Search for the cell housing the specified text and yield its [x, y] center coordinate. 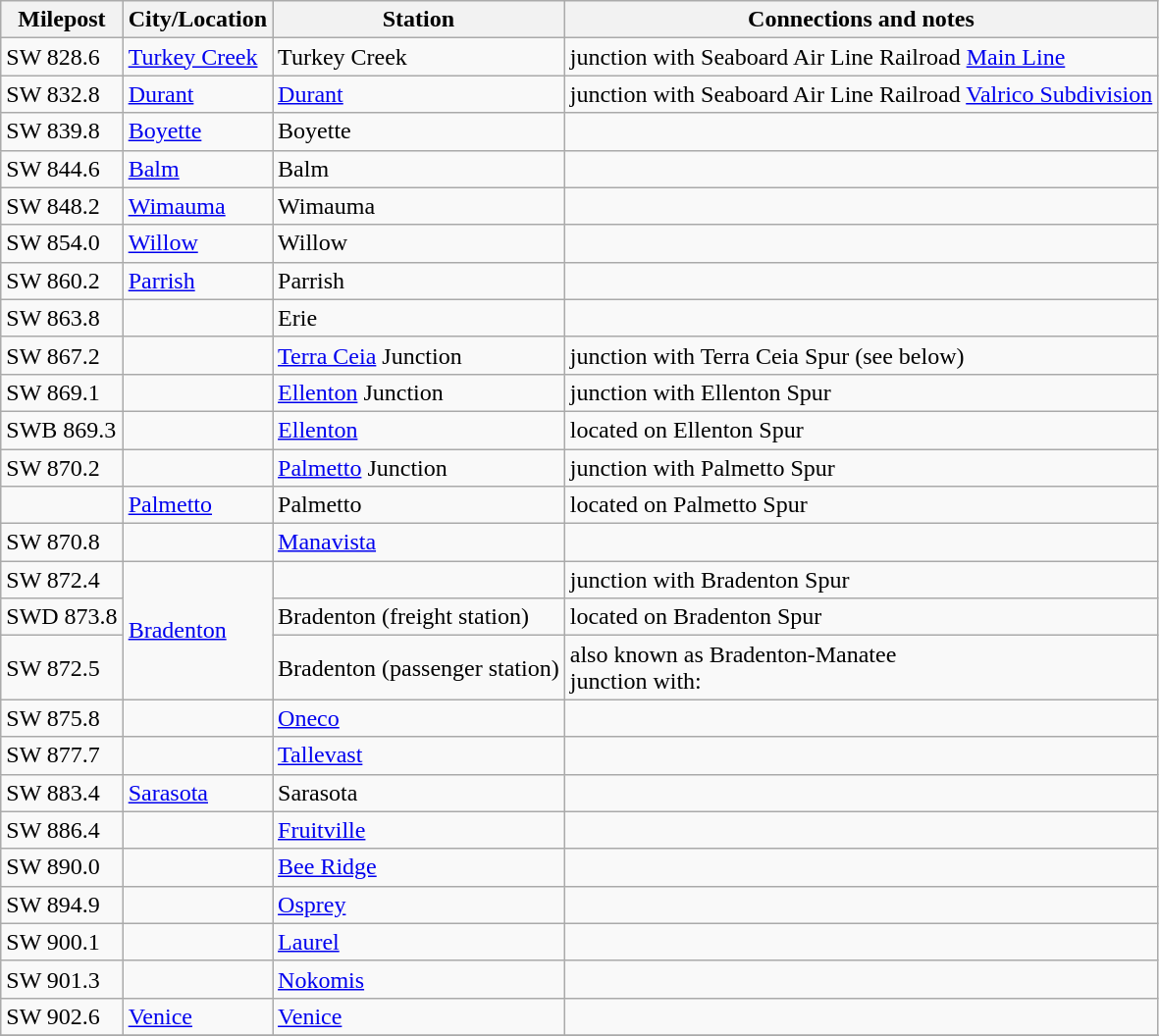
junction with Bradenton Spur [862, 580]
SW 828.6 [62, 57]
Oneco [419, 718]
SW 832.8 [62, 94]
Bradenton (passenger station) [419, 667]
SW 900.1 [62, 942]
SW 869.1 [62, 392]
SW 870.8 [62, 543]
SW 902.6 [62, 1016]
junction with Seaboard Air Line Railroad Main Line [862, 57]
Nokomis [419, 979]
SW 872.5 [62, 667]
SW 875.8 [62, 718]
SW 872.4 [62, 580]
Erie [419, 318]
Ellenton [419, 430]
Milepost [62, 20]
located on Ellenton Spur [862, 430]
Tallevast [419, 755]
located on Palmetto Spur [862, 505]
SW 894.9 [62, 905]
SW 901.3 [62, 979]
SW 890.0 [62, 867]
Laurel [419, 942]
SW 870.2 [62, 468]
also known as Bradenton-Manateejunction with: [862, 667]
SW 839.8 [62, 131]
SW 867.2 [62, 355]
Fruitville [419, 830]
City/Location [197, 20]
Ellenton Junction [419, 392]
located on Bradenton Spur [862, 617]
SW 860.2 [62, 281]
junction with Terra Ceia Spur (see below) [862, 355]
SW 848.2 [62, 206]
Connections and notes [862, 20]
SW 863.8 [62, 318]
SW 886.4 [62, 830]
Station [419, 20]
Osprey [419, 905]
Bradenton [197, 630]
SW 854.0 [62, 243]
junction with Ellenton Spur [862, 392]
Manavista [419, 543]
SWB 869.3 [62, 430]
SW 877.7 [62, 755]
Bradenton (freight station) [419, 617]
Bee Ridge [419, 867]
Terra Ceia Junction [419, 355]
SWD 873.8 [62, 617]
SW 844.6 [62, 169]
SW 883.4 [62, 793]
junction with Palmetto Spur [862, 468]
Palmetto Junction [419, 468]
junction with Seaboard Air Line Railroad Valrico Subdivision [862, 94]
